Extract the [X, Y] coordinate from the center of the cell holding the provided text.  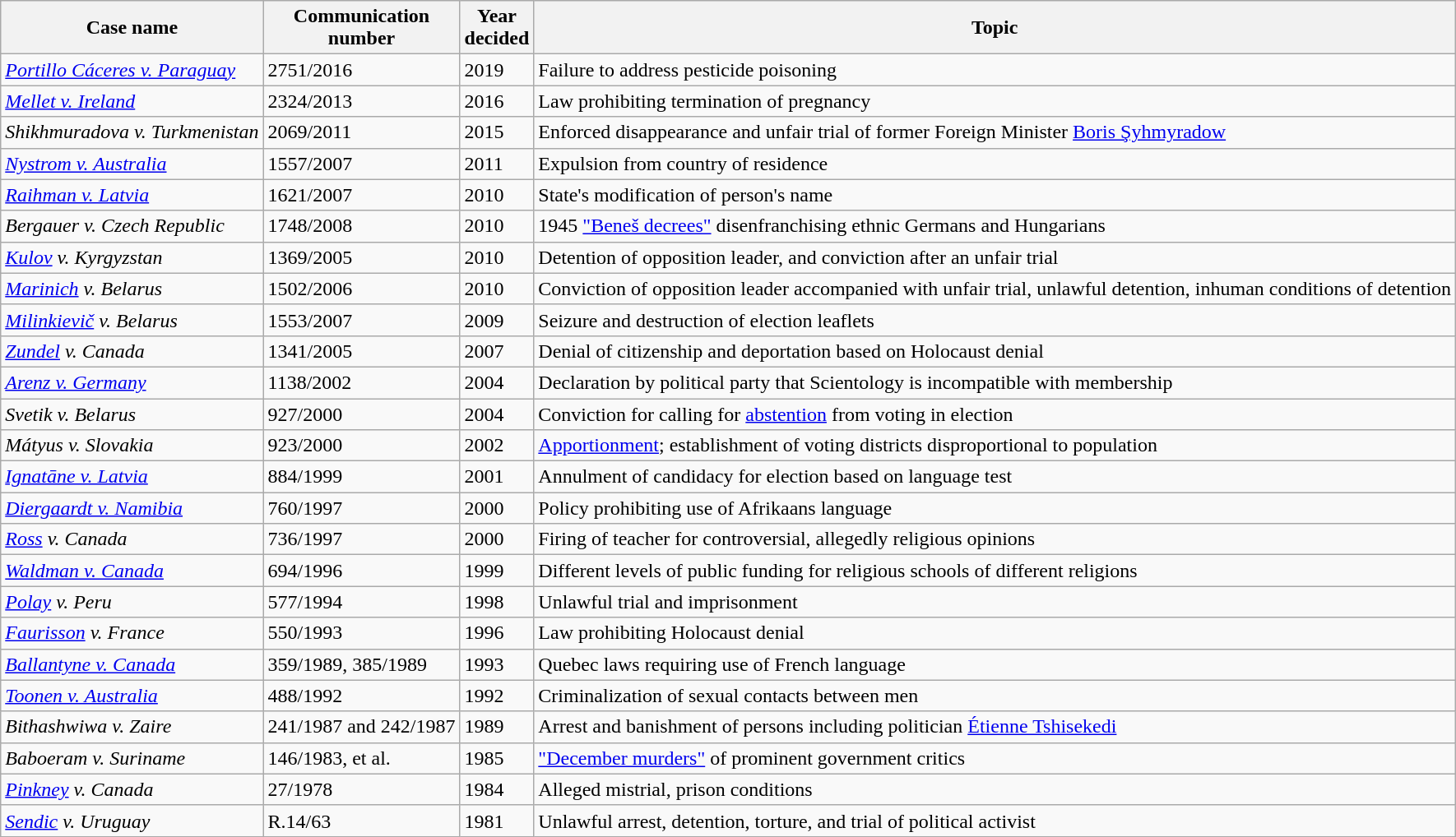
488/1992 [362, 696]
Failure to address pesticide poisoning [995, 70]
2001 [497, 477]
Seizure and destruction of election leaflets [995, 320]
Different levels of public funding for religious schools of different religions [995, 571]
1992 [497, 696]
736/1997 [362, 539]
927/2000 [362, 414]
1984 [497, 789]
Law prohibiting termination of pregnancy [995, 101]
1945 "Beneš decrees" disenfranchising ethnic Germans and Hungarians [995, 226]
Portillo Cáceres v. Paraguay [132, 70]
Mátyus v. Slovakia [132, 446]
1502/2006 [362, 289]
Kulov v. Kyrgyzstan [132, 257]
Conviction of opposition leader accompanied with unfair trial, unlawful detention, inhuman conditions of detention [995, 289]
Baboeram v. Suriname [132, 758]
"December murders" of prominent government critics [995, 758]
Ignatāne v. Latvia [132, 477]
1985 [497, 758]
Enforced disappearance and unfair trial of former Foreign Minister Boris Şyhmyradow [995, 132]
Policy prohibiting use of Afrikaans language [995, 508]
Expulsion from country of residence [995, 164]
Criminalization of sexual contacts between men [995, 696]
Year decided [497, 28]
550/1993 [362, 633]
Waldman v. Canada [132, 571]
1748/2008 [362, 226]
2751/2016 [362, 70]
Firing of teacher for controversial, allegedly religious opinions [995, 539]
1369/2005 [362, 257]
359/1989, 385/1989 [362, 664]
Svetik v. Belarus [132, 414]
Mellet v. Ireland [132, 101]
Marinich v. Belarus [132, 289]
Denial of citizenship and deportation based on Holocaust denial [995, 351]
146/1983, et al. [362, 758]
577/1994 [362, 602]
1989 [497, 727]
Pinkney v. Canada [132, 789]
1981 [497, 821]
Case name [132, 28]
923/2000 [362, 446]
Polay v. Peru [132, 602]
27/1978 [362, 789]
Faurisson v. France [132, 633]
Bithashwiwa v. Zaire [132, 727]
884/1999 [362, 477]
1993 [497, 664]
1999 [497, 571]
241/1987 and 242/1987 [362, 727]
Quebec laws requiring use of French language [995, 664]
1998 [497, 602]
Unlawful arrest, detention, torture, and trial of political activist [995, 821]
State's modification of person's name [995, 195]
Arrest and banishment of persons including politician Étienne Tshisekedi [995, 727]
Topic [995, 28]
Unlawful trial and imprisonment [995, 602]
1557/2007 [362, 164]
Nystrom v. Australia [132, 164]
Shikhmuradova v. Turkmenistan [132, 132]
Sendic v. Uruguay [132, 821]
Ballantyne v. Canada [132, 664]
2002 [497, 446]
2016 [497, 101]
2019 [497, 70]
1996 [497, 633]
760/1997 [362, 508]
Bergauer v. Czech Republic [132, 226]
1553/2007 [362, 320]
Law prohibiting Holocaust denial [995, 633]
Arenz v. Germany [132, 382]
2011 [497, 164]
Apportionment; establishment of voting districts disproportional to population [995, 446]
Ross v. Canada [132, 539]
2069/2011 [362, 132]
1138/2002 [362, 382]
2324/2013 [362, 101]
1341/2005 [362, 351]
Diergaardt v. Namibia [132, 508]
R.14/63 [362, 821]
Alleged mistrial, prison conditions [995, 789]
Conviction for calling for abstention from voting in election [995, 414]
Detention of opposition leader, and conviction after an unfair trial [995, 257]
Communication number [362, 28]
2015 [497, 132]
694/1996 [362, 571]
Raihman v. Latvia [132, 195]
1621/2007 [362, 195]
Toonen v. Australia [132, 696]
Milinkievič v. Belarus [132, 320]
Declaration by political party that Scientology is incompatible with membership [995, 382]
2007 [497, 351]
Annulment of candidacy for election based on language test [995, 477]
2009 [497, 320]
Zundel v. Canada [132, 351]
